For the text-containing cell, return its midpoint in (x, y) coordinate format. 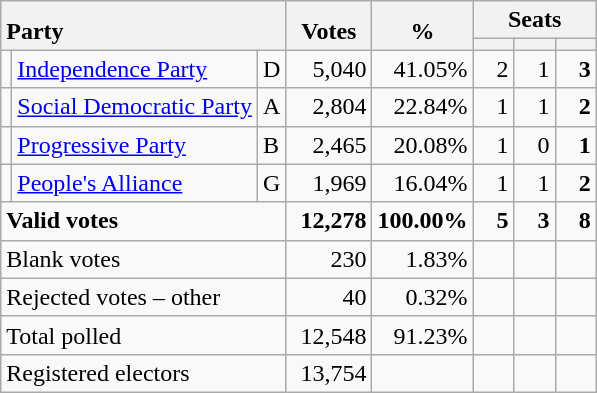
People's Alliance (135, 183)
Valid votes (144, 221)
20.08% (422, 145)
Independence Party (135, 69)
230 (329, 259)
22.84% (422, 107)
5 (494, 221)
Rejected votes – other (144, 297)
Party (144, 26)
0 (534, 145)
Total polled (144, 335)
Votes (329, 26)
16.04% (422, 183)
1,969 (329, 183)
G (271, 183)
100.00% (422, 221)
12,548 (329, 335)
Registered electors (144, 373)
40 (329, 297)
41.05% (422, 69)
Blank votes (144, 259)
12,278 (329, 221)
2,465 (329, 145)
B (271, 145)
5,040 (329, 69)
% (422, 26)
Seats (534, 20)
Progressive Party (135, 145)
A (271, 107)
1.83% (422, 259)
2,804 (329, 107)
D (271, 69)
Social Democratic Party (135, 107)
0.32% (422, 297)
13,754 (329, 373)
8 (576, 221)
91.23% (422, 335)
